Provide the [X, Y] coordinate of the cell's center where the given text is located.  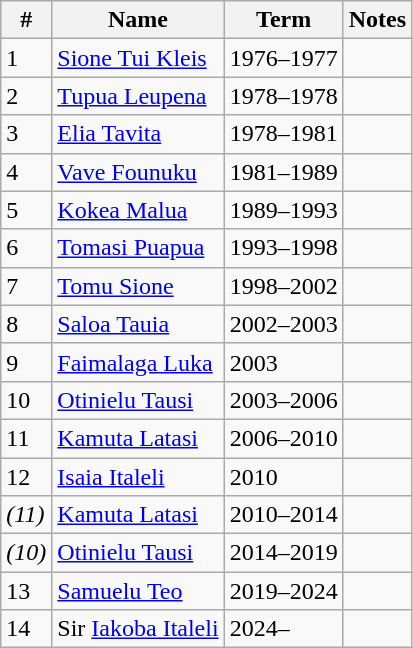
# [26, 20]
(10) [26, 553]
Isaia Italeli [138, 477]
13 [26, 591]
8 [26, 324]
2010–2014 [284, 515]
12 [26, 477]
Kokea Malua [138, 210]
Elia Tavita [138, 134]
5 [26, 210]
10 [26, 400]
7 [26, 286]
Tupua Leupena [138, 96]
3 [26, 134]
11 [26, 438]
14 [26, 629]
Notes [377, 20]
Tomu Sione [138, 286]
2014–2019 [284, 553]
9 [26, 362]
Vave Founuku [138, 172]
1993–1998 [284, 248]
Name [138, 20]
1989–1993 [284, 210]
Samuelu Teo [138, 591]
Faimalaga Luka [138, 362]
2 [26, 96]
1978–1981 [284, 134]
2010 [284, 477]
4 [26, 172]
2003–2006 [284, 400]
Sir Iakoba Italeli [138, 629]
2003 [284, 362]
1976–1977 [284, 58]
6 [26, 248]
Tomasi Puapua [138, 248]
1981–1989 [284, 172]
Saloa Tauia [138, 324]
(11) [26, 515]
2024– [284, 629]
Sione Tui Kleis [138, 58]
1978–1978 [284, 96]
1998–2002 [284, 286]
1 [26, 58]
Term [284, 20]
2002–2003 [284, 324]
2019–2024 [284, 591]
2006–2010 [284, 438]
